For the text-containing cell, return its midpoint in (X, Y) coordinate format. 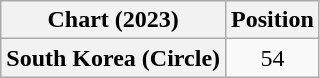
South Korea (Circle) (114, 58)
Position (273, 20)
54 (273, 58)
Chart (2023) (114, 20)
